Scan for the cell matching the given text and deliver its [X, Y] coordinate at center. 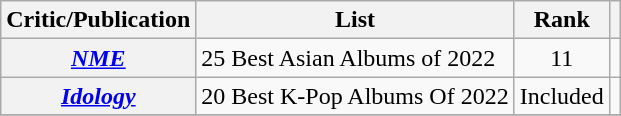
Rank [562, 20]
List [355, 20]
Critic/Publication [98, 20]
Idology [98, 96]
25 Best Asian Albums of 2022 [355, 58]
Included [562, 96]
NME [98, 58]
11 [562, 58]
20 Best K-Pop Albums Of 2022 [355, 96]
